Determine the [X, Y] coordinate at the center of the cell enclosing the given text.  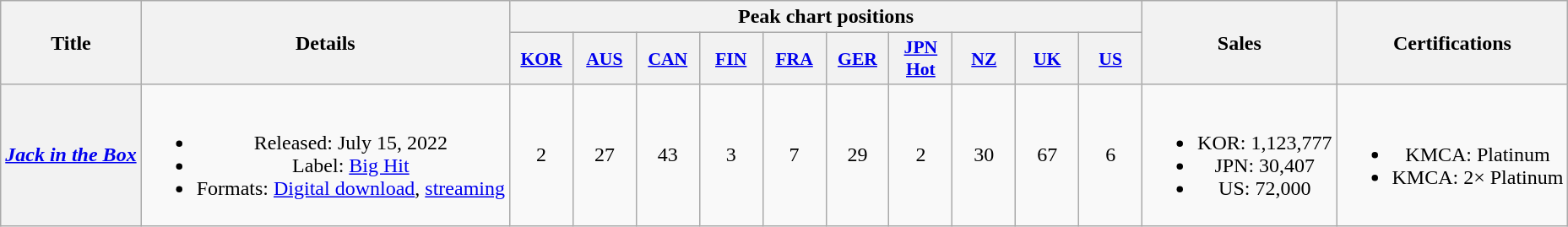
Title [71, 42]
67 [1047, 155]
FRA [794, 59]
29 [858, 155]
43 [667, 155]
CAN [667, 59]
Released: July 15, 2022Label: Big HitFormats: Digital download, streaming [325, 155]
FIN [731, 59]
3 [731, 155]
6 [1111, 155]
KOR [542, 59]
UK [1047, 59]
AUS [605, 59]
7 [794, 155]
30 [985, 155]
Certifications [1452, 42]
Jack in the Box [71, 155]
US [1111, 59]
27 [605, 155]
GER [858, 59]
Peak chart positions [826, 17]
KMCA: PlatinumKMCA: 2× Platinum [1452, 155]
NZ [985, 59]
KOR: 1,123,777JPN: 30,407US: 72,000 [1240, 155]
Details [325, 42]
Sales [1240, 42]
JPNHot [920, 59]
